Determine the [x, y] coordinate at the center of the cell enclosing the given text.  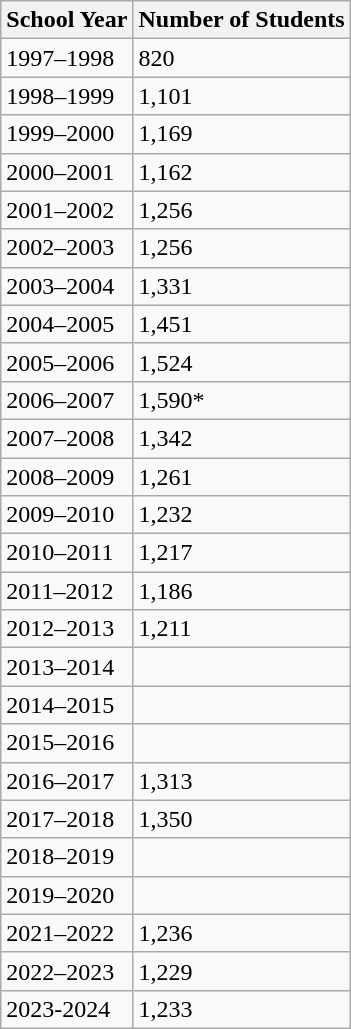
1,232 [242, 515]
1,331 [242, 286]
1,217 [242, 553]
1,186 [242, 591]
1,350 [242, 819]
1,211 [242, 629]
1,590* [242, 400]
2010–2011 [67, 553]
2013–2014 [67, 667]
1,169 [242, 134]
2004–2005 [67, 324]
1998–1999 [67, 96]
2006–2007 [67, 400]
1,524 [242, 362]
2003–2004 [67, 286]
2007–2008 [67, 438]
2018–2019 [67, 857]
2023-2024 [67, 1009]
1,162 [242, 172]
2002–2003 [67, 248]
1,233 [242, 1009]
1,451 [242, 324]
2019–2020 [67, 895]
2022–2023 [67, 971]
2021–2022 [67, 933]
2005–2006 [67, 362]
1,101 [242, 96]
1999–2000 [67, 134]
2001–2002 [67, 210]
2017–2018 [67, 819]
1,229 [242, 971]
2012–2013 [67, 629]
2016–2017 [67, 781]
820 [242, 58]
1997–1998 [67, 58]
2015–2016 [67, 743]
2000–2001 [67, 172]
Number of Students [242, 20]
2014–2015 [67, 705]
2011–2012 [67, 591]
1,313 [242, 781]
1,342 [242, 438]
2009–2010 [67, 515]
1,261 [242, 477]
2008–2009 [67, 477]
1,236 [242, 933]
School Year [67, 20]
